Extract the [X, Y] coordinate from the center of the cell holding the provided text.  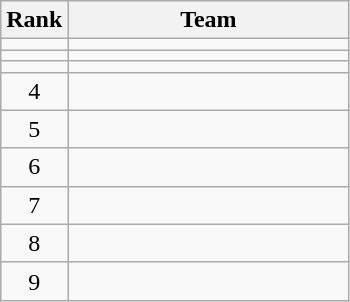
9 [34, 281]
5 [34, 129]
Rank [34, 20]
4 [34, 91]
7 [34, 205]
8 [34, 243]
Team [208, 20]
6 [34, 167]
